From the cell containing the given text, extract its center point as [X, Y] coordinate. 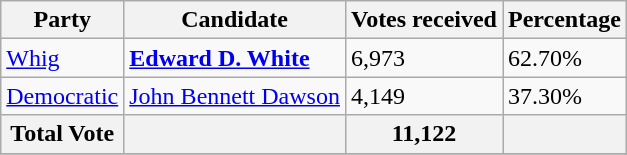
John Bennett Dawson [235, 96]
11,122 [424, 134]
Candidate [235, 20]
Democratic [62, 96]
Percentage [564, 20]
Votes received [424, 20]
37.30% [564, 96]
4,149 [424, 96]
Total Vote [62, 134]
Whig [62, 58]
Edward D. White [235, 58]
62.70% [564, 58]
6,973 [424, 58]
Party [62, 20]
